Identify which cell holds the provided text, then report its (x, y) central coordinate. 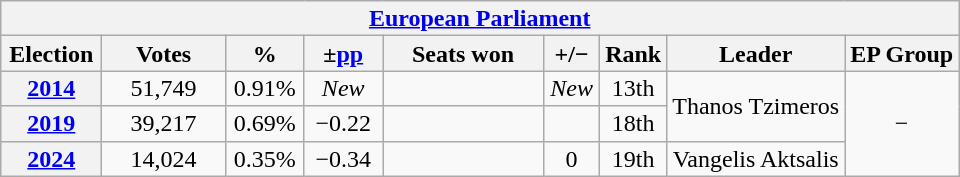
Vangelis Aktsalis (756, 158)
Election (52, 54)
13th (634, 88)
EP Group (902, 54)
0.91% (264, 88)
2019 (52, 124)
Thanos Tzimeros (756, 106)
0.35% (264, 158)
0.69% (264, 124)
14,024 (164, 158)
51,749 (164, 88)
European Parliament (480, 18)
2024 (52, 158)
2014 (52, 88)
Votes (164, 54)
Rank (634, 54)
−0.22 (344, 124)
±pp (344, 54)
19th (634, 158)
Seats won (462, 54)
18th (634, 124)
0 (572, 158)
+/− (572, 54)
Leader (756, 54)
− (902, 124)
−0.34 (344, 158)
% (264, 54)
39,217 (164, 124)
